From the cell containing the given text, extract its center point as (x, y) coordinate. 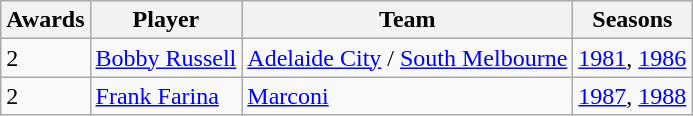
Awards (46, 20)
Adelaide City / South Melbourne (408, 58)
Frank Farina (166, 96)
Team (408, 20)
1987, 1988 (632, 96)
1981, 1986 (632, 58)
Marconi (408, 96)
Player (166, 20)
Bobby Russell (166, 58)
Seasons (632, 20)
